Return (x, y) of the center of cell containing provided text 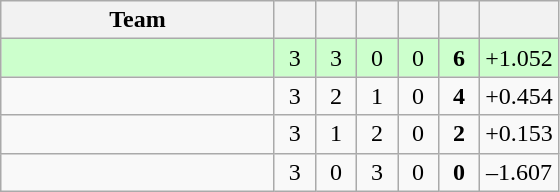
+1.052 (520, 58)
Team (138, 20)
–1.607 (520, 172)
4 (460, 96)
6 (460, 58)
+0.454 (520, 96)
+0.153 (520, 134)
